Return [X, Y] of the center of cell containing provided text 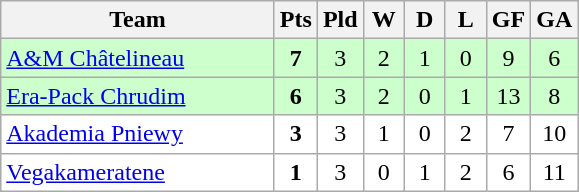
A&M Châtelineau [138, 58]
11 [554, 172]
GF [508, 20]
Team [138, 20]
Akademia Pniewy [138, 134]
Pts [296, 20]
13 [508, 96]
Pld [340, 20]
W [384, 20]
L [466, 20]
10 [554, 134]
GA [554, 20]
D [424, 20]
9 [508, 58]
Vegakameratene [138, 172]
Era-Pack Chrudim [138, 96]
8 [554, 96]
